Pinpoint the cell where the given text exists, returning its (x, y) midpoint coordinate. 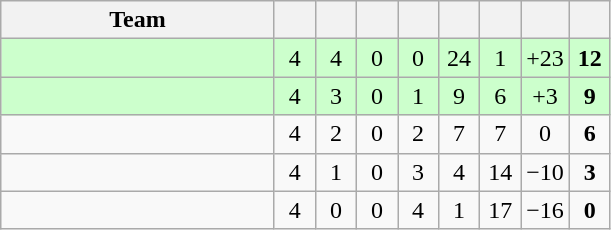
14 (500, 172)
24 (460, 58)
Team (138, 20)
+23 (546, 58)
−10 (546, 172)
17 (500, 210)
−16 (546, 210)
12 (590, 58)
+3 (546, 96)
